Output the [x, y] coordinate of the center of the cell containing the given text.  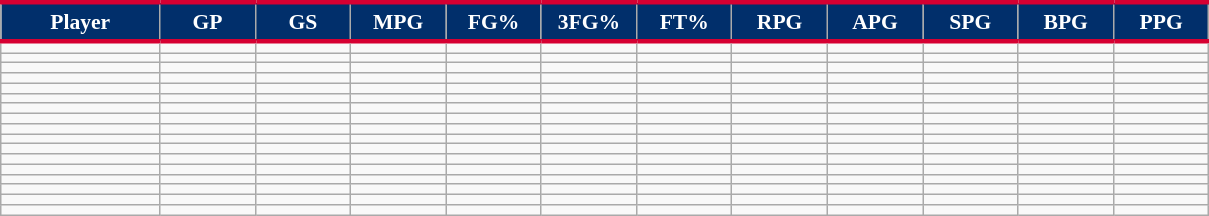
MPG [398, 22]
PPG [1161, 22]
RPG [780, 22]
Player [80, 22]
SPG [970, 22]
BPG [1066, 22]
FG% [494, 22]
GS [302, 22]
APG [874, 22]
FT% [684, 22]
GP [208, 22]
3FG% [588, 22]
